Locate the cell with the specified text and output its [x, y] center coordinate. 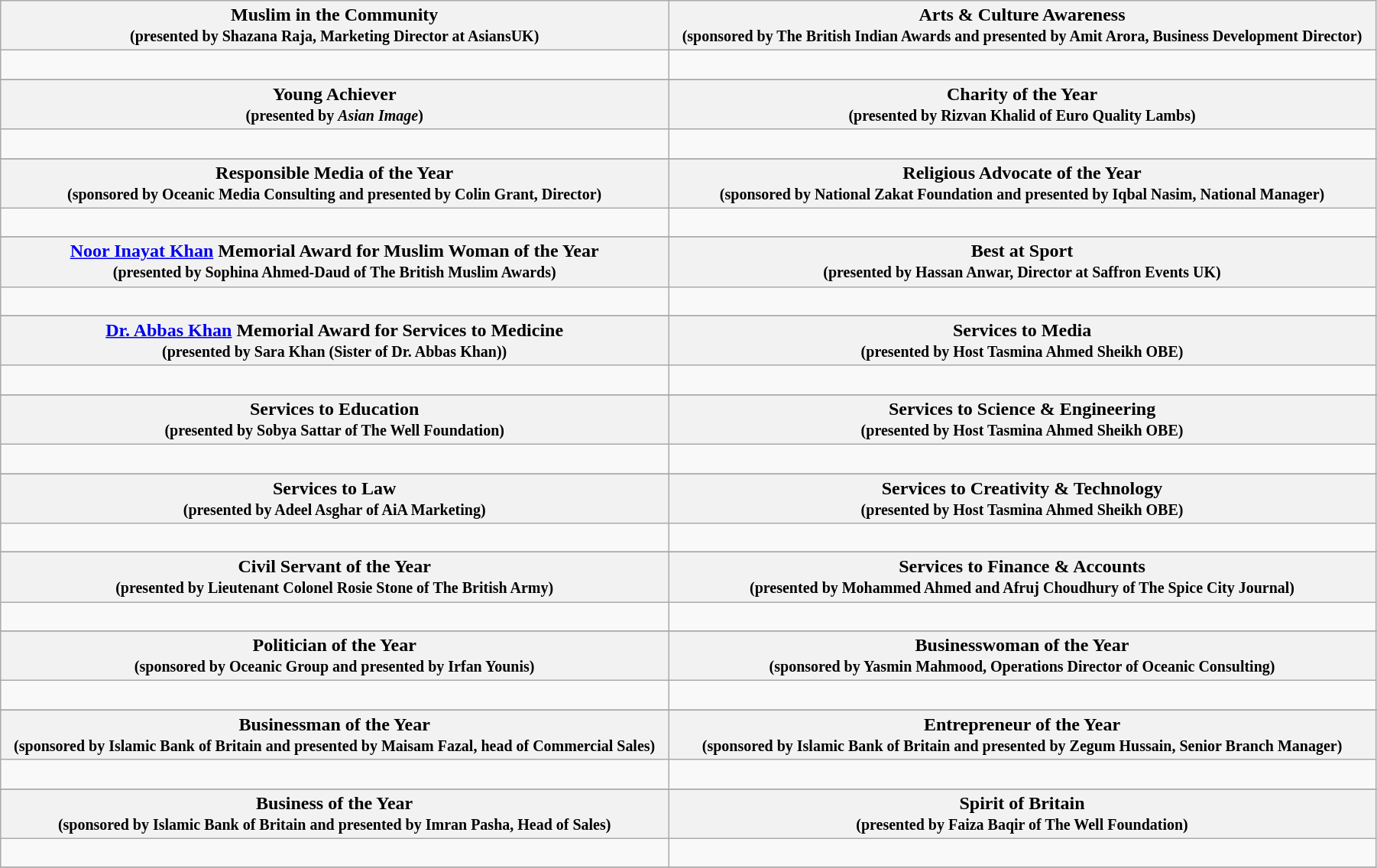
Dr. Abbas Khan Memorial Award for Services to Medicine(presented by Sara Khan (Sister of Dr. Abbas Khan)) [335, 341]
Business of the Year(sponsored by Islamic Bank of Britain and presented by Imran Pasha, Head of Sales) [335, 813]
Entrepreneur of the Year(sponsored by Islamic Bank of Britain and presented by Zegum Hussain, Senior Branch Manager) [1022, 735]
Best at Sport(presented by Hassan Anwar, Director at Saffron Events UK) [1022, 261]
Responsible Media of the Year(sponsored by Oceanic Media Consulting and presented by Colin Grant, Director) [335, 183]
Services to Finance & Accounts(presented by Mohammed Ahmed and Afruj Choudhury of The Spice City Journal) [1022, 578]
Charity of the Year(presented by Rizvan Khalid of Euro Quality Lambs) [1022, 104]
Politician of the Year(sponsored by Oceanic Group and presented by Irfan Younis) [335, 656]
Noor Inayat Khan Memorial Award for Muslim Woman of the Year(presented by Sophina Ahmed-Daud of The British Muslim Awards) [335, 261]
Civil Servant of the Year(presented by Lieutenant Colonel Rosie Stone of The British Army) [335, 578]
Services to Media(presented by Host Tasmina Ahmed Sheikh OBE) [1022, 341]
Services to Creativity & Technology(presented by Host Tasmina Ahmed Sheikh OBE) [1022, 498]
Spirit of Britain(presented by Faiza Baqir of The Well Foundation) [1022, 813]
Arts & Culture Awareness(sponsored by The British Indian Awards and presented by Amit Arora, Business Development Director) [1022, 26]
Religious Advocate of the Year(sponsored by National Zakat Foundation and presented by Iqbal Nasim, National Manager) [1022, 183]
Businesswoman of the Year(sponsored by Yasmin Mahmood, Operations Director of Oceanic Consulting) [1022, 656]
Businessman of the Year(sponsored by Islamic Bank of Britain and presented by Maisam Fazal, head of Commercial Sales) [335, 735]
Muslim in the Community(presented by Shazana Raja, Marketing Director at AsiansUK) [335, 26]
Services to Education(presented by Sobya Sattar of The Well Foundation) [335, 419]
Young Achiever(presented by Asian Image) [335, 104]
Services to Science & Engineering(presented by Host Tasmina Ahmed Sheikh OBE) [1022, 419]
Services to Law(presented by Adeel Asghar of AiA Marketing) [335, 498]
